Determine the [x, y] coordinate at the center of the cell enclosing the given text.  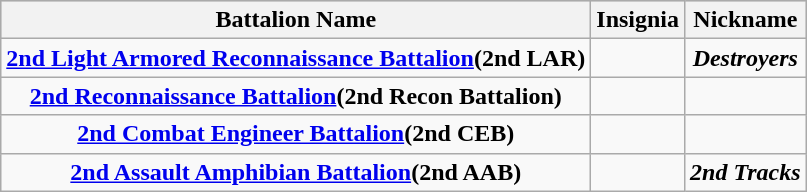
2nd Reconnaissance Battalion(2nd Recon Battalion) [296, 96]
2nd Tracks [746, 172]
Nickname [746, 20]
Destroyers [746, 58]
2nd Assault Amphibian Battalion(2nd AAB) [296, 172]
Battalion Name [296, 20]
Insignia [638, 20]
2nd Light Armored Reconnaissance Battalion(2nd LAR) [296, 58]
2nd Combat Engineer Battalion(2nd CEB) [296, 134]
